Detect which cell encompasses the target text, then output its [X, Y] center coordinate. 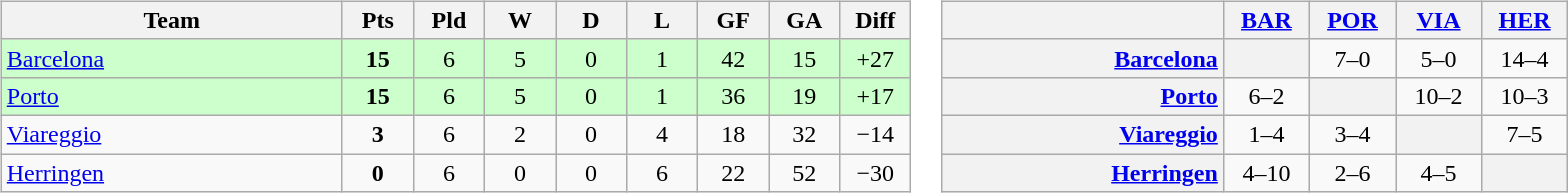
5–0 [1439, 58]
19 [804, 96]
+27 [876, 58]
7–5 [1525, 134]
42 [734, 58]
22 [734, 173]
32 [804, 134]
Diff [876, 20]
3 [378, 134]
4 [662, 134]
18 [734, 134]
GF [734, 20]
10–2 [1439, 96]
14–4 [1525, 58]
6–2 [1266, 96]
−30 [876, 173]
L [662, 20]
GA [804, 20]
2–6 [1352, 173]
36 [734, 96]
BAR [1266, 20]
52 [804, 173]
−14 [876, 134]
VIA [1439, 20]
Pts [378, 20]
10–3 [1525, 96]
4–5 [1439, 173]
W [520, 20]
3–4 [1352, 134]
Team [172, 20]
POR [1352, 20]
4–10 [1266, 173]
+17 [876, 96]
2 [520, 134]
HER [1525, 20]
7–0 [1352, 58]
Pld [448, 20]
D [592, 20]
1–4 [1266, 134]
